Pinpoint the cell where the given text exists, returning its [x, y] midpoint coordinate. 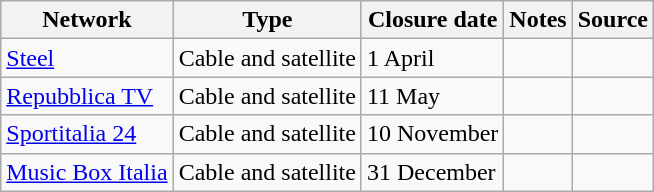
11 May [432, 96]
Repubblica TV [87, 96]
Network [87, 20]
1 April [432, 58]
Music Box Italia [87, 172]
10 November [432, 134]
Closure date [432, 20]
31 December [432, 172]
Type [267, 20]
Steel [87, 58]
Source [612, 20]
Notes [538, 20]
Sportitalia 24 [87, 134]
